Extract the [x, y] coordinate from the center of the cell holding the provided text.  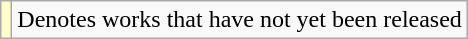
Denotes works that have not yet been released [240, 20]
